Pinpoint the cell where the given text exists, returning its [x, y] midpoint coordinate. 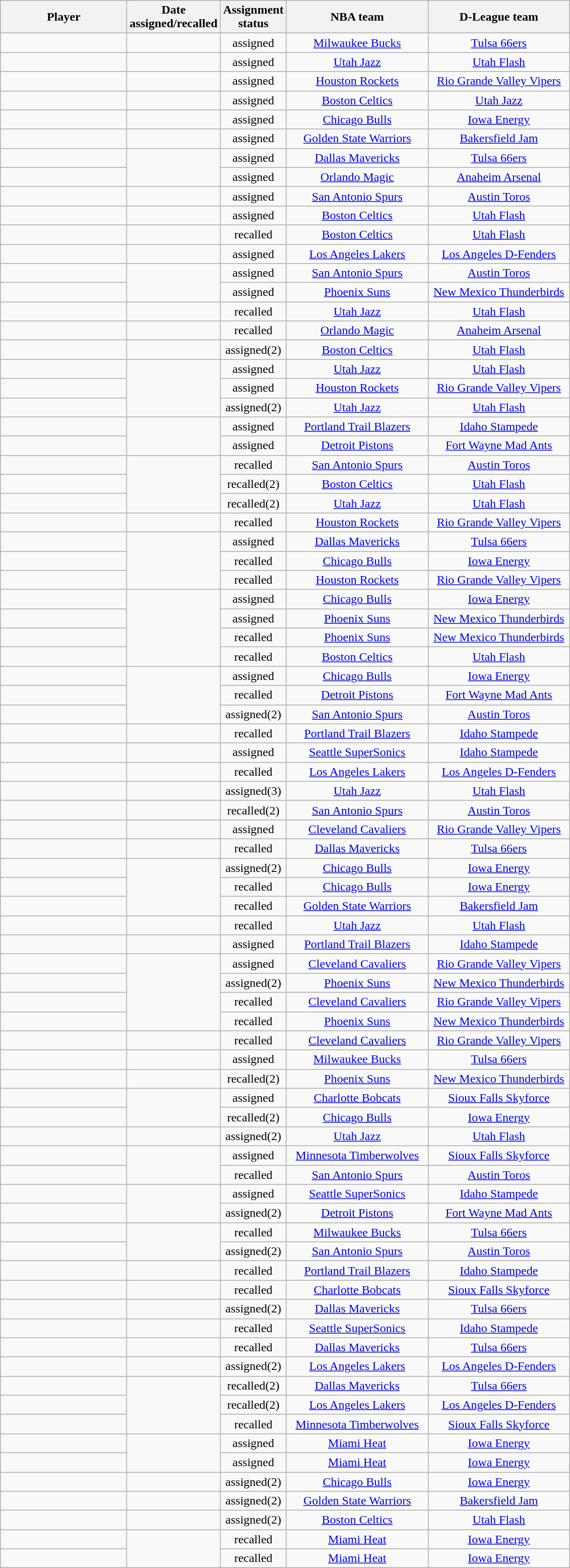
Player [64, 17]
D-League team [499, 17]
Assignment status [253, 17]
NBA team [357, 17]
Date assigned/recalled [173, 17]
assigned(3) [253, 791]
